Provide the (x, y) coordinate of the cell's center where the given text is located.  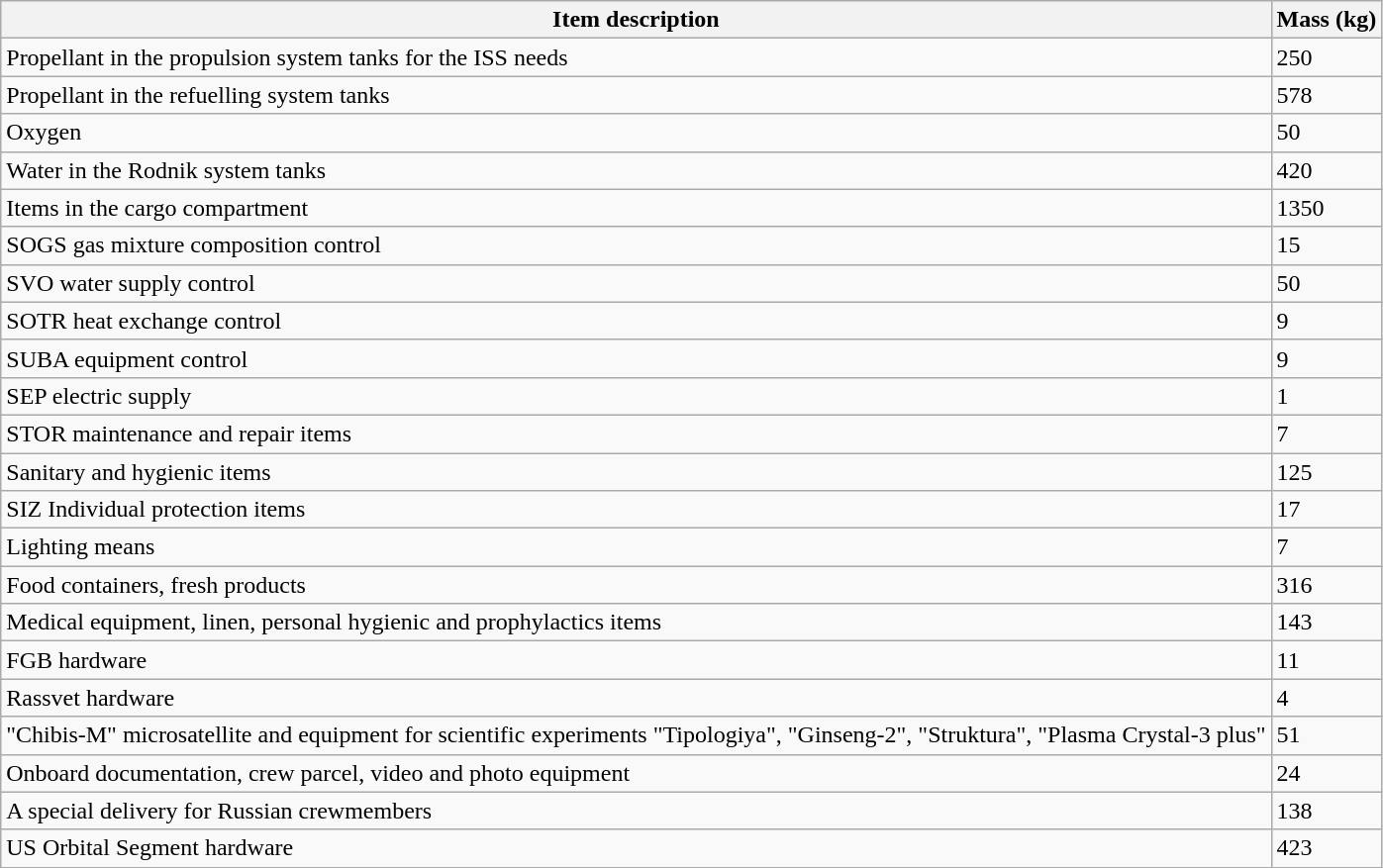
316 (1327, 585)
Lighting means (636, 547)
138 (1327, 811)
SUBA equipment control (636, 358)
Sanitary and hygienic items (636, 472)
SOTR heat exchange control (636, 321)
143 (1327, 623)
Mass (kg) (1327, 20)
420 (1327, 170)
51 (1327, 735)
11 (1327, 660)
Oxygen (636, 133)
US Orbital Segment hardware (636, 848)
423 (1327, 848)
125 (1327, 472)
Food containers, fresh products (636, 585)
24 (1327, 773)
Propellant in the refuelling system tanks (636, 95)
Item description (636, 20)
Medical equipment, linen, personal hygienic and prophylactics items (636, 623)
Propellant in the propulsion system tanks for the ISS needs (636, 57)
17 (1327, 510)
"Chibis-M" microsatellite and equipment for scientific experiments "Tipologiya", "Ginseng-2", "Struktura", "Plasma Crystal-3 plus" (636, 735)
4 (1327, 698)
Onboard documentation, crew parcel, video and photo equipment (636, 773)
SVO water supply control (636, 283)
SEP electric supply (636, 396)
SIZ Individual protection items (636, 510)
Rassvet hardware (636, 698)
Water in the Rodnik system tanks (636, 170)
15 (1327, 245)
A special delivery for Russian crewmembers (636, 811)
578 (1327, 95)
1350 (1327, 208)
1 (1327, 396)
FGB hardware (636, 660)
STOR maintenance and repair items (636, 434)
SOGS gas mixture composition control (636, 245)
Items in the cargo compartment (636, 208)
250 (1327, 57)
